Output the [X, Y] coordinate of the center of the cell containing the given text.  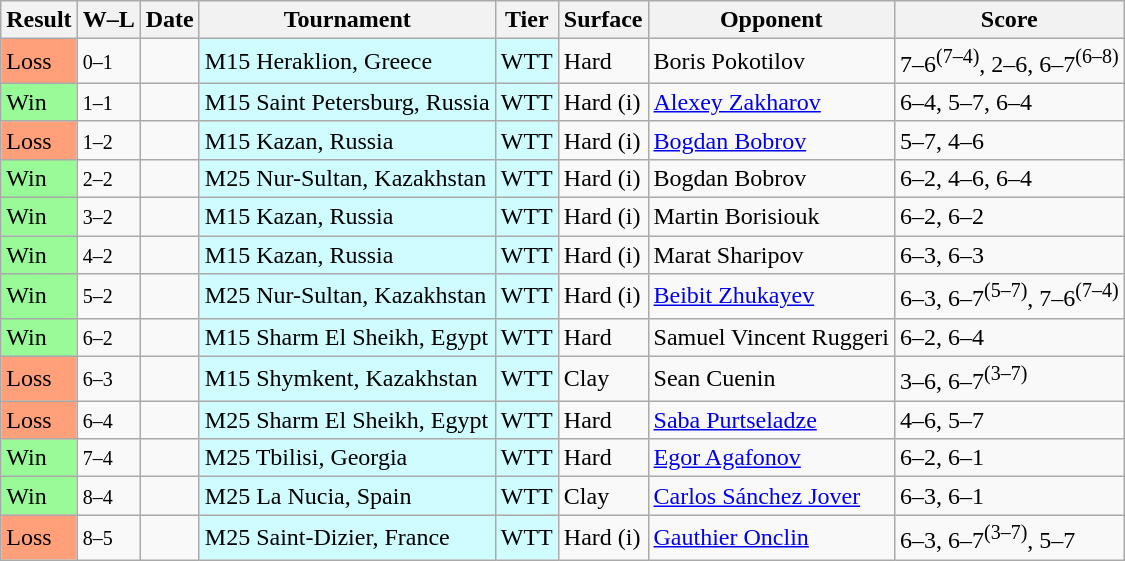
6–2, 6–4 [1009, 337]
Sean Cuenin [771, 378]
8–5 [108, 538]
M25 Sharm El Sheikh, Egypt [347, 420]
Alexey Zakharov [771, 102]
Surface [603, 20]
6–3, 6–1 [1009, 496]
6–4 [108, 420]
Boris Pokotilov [771, 62]
6–4, 5–7, 6–4 [1009, 102]
Gauthier Onclin [771, 538]
7–6(7–4), 2–6, 6–7(6–8) [1009, 62]
Carlos Sánchez Jover [771, 496]
Martin Borisiouk [771, 217]
M25 Saint-Dizier, France [347, 538]
M15 Saint Petersburg, Russia [347, 102]
6–3 [108, 378]
6–2, 6–1 [1009, 458]
M15 Shymkent, Kazakhstan [347, 378]
6–2, 6–2 [1009, 217]
6–2 [108, 337]
3–6, 6–7(3–7) [1009, 378]
M25 Tbilisi, Georgia [347, 458]
1–1 [108, 102]
Score [1009, 20]
M25 La Nucia, Spain [347, 496]
6–2, 4–6, 6–4 [1009, 178]
Result [39, 20]
W–L [108, 20]
6–3, 6–7(3–7), 5–7 [1009, 538]
8–4 [108, 496]
5–7, 4–6 [1009, 140]
Opponent [771, 20]
3–2 [108, 217]
0–1 [108, 62]
Samuel Vincent Ruggeri [771, 337]
6–3, 6–3 [1009, 255]
Egor Agafonov [771, 458]
Saba Purtseladze [771, 420]
Tier [526, 20]
5–2 [108, 296]
Tournament [347, 20]
Marat Sharipov [771, 255]
M15 Heraklion, Greece [347, 62]
1–2 [108, 140]
M15 Sharm El Sheikh, Egypt [347, 337]
Beibit Zhukayev [771, 296]
Date [170, 20]
4–6, 5–7 [1009, 420]
7–4 [108, 458]
2–2 [108, 178]
6–3, 6–7(5–7), 7–6(7–4) [1009, 296]
4–2 [108, 255]
